Provide the (x, y) coordinate of the cell's center where the given text is located.  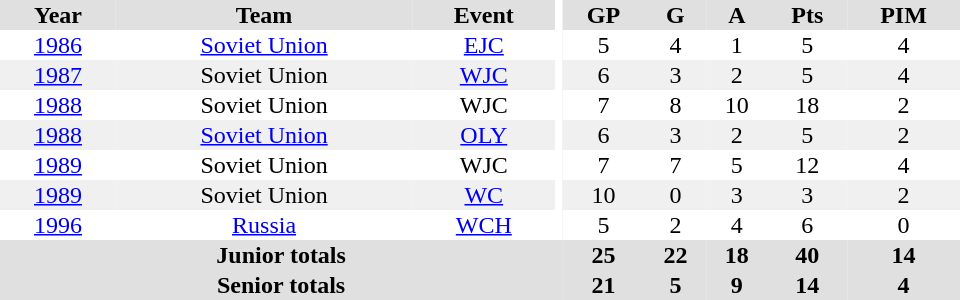
Event (484, 15)
WC (484, 195)
WCH (484, 225)
1996 (58, 225)
PIM (904, 15)
GP (604, 15)
1987 (58, 75)
12 (807, 165)
8 (676, 105)
Junior totals (281, 255)
OLY (484, 135)
A (736, 15)
21 (604, 285)
Senior totals (281, 285)
G (676, 15)
Year (58, 15)
9 (736, 285)
Pts (807, 15)
1986 (58, 45)
1 (736, 45)
22 (676, 255)
Russia (264, 225)
Team (264, 15)
40 (807, 255)
25 (604, 255)
EJC (484, 45)
